Determine the [X, Y] coordinate at the center of the cell enclosing the given text.  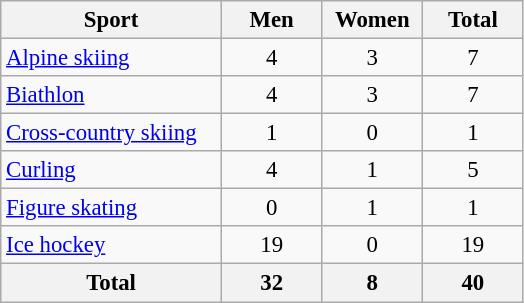
Women [372, 20]
Cross-country skiing [112, 133]
Sport [112, 20]
Biathlon [112, 95]
Ice hockey [112, 245]
40 [474, 283]
Curling [112, 170]
Figure skating [112, 208]
32 [272, 283]
8 [372, 283]
5 [474, 170]
Men [272, 20]
Alpine skiing [112, 58]
